From the cell containing the given text, extract its center point as (X, Y) coordinate. 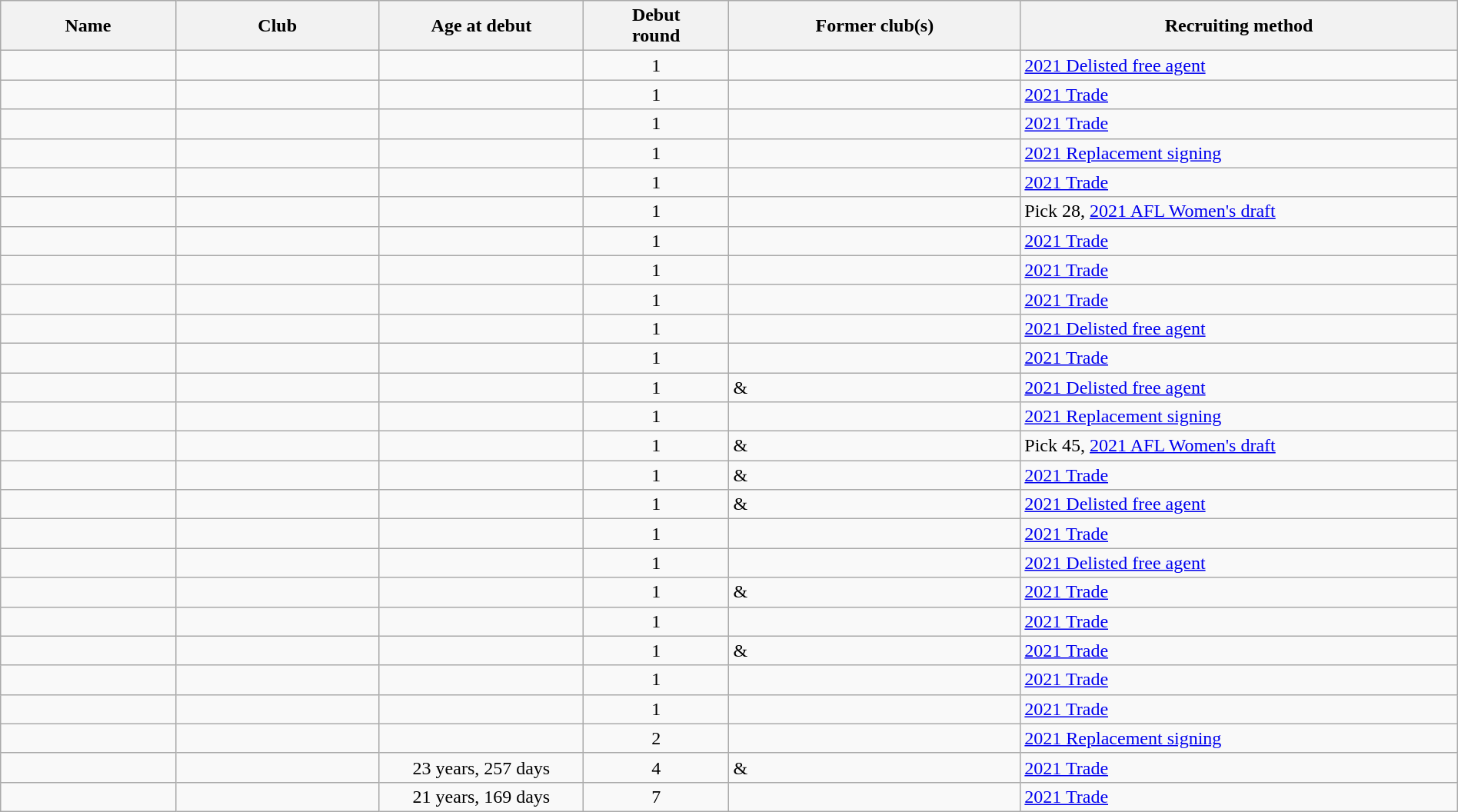
Pick 45, 2021 AFL Women's draft (1239, 446)
23 years, 257 days (481, 767)
4 (657, 767)
Pick 28, 2021 AFL Women's draft (1239, 211)
Former club(s) (875, 26)
7 (657, 797)
Recruiting method (1239, 26)
2 (657, 738)
Club (277, 26)
Age at debut (481, 26)
Debutround (657, 26)
Name (88, 26)
21 years, 169 days (481, 797)
